Return the (X, Y) coordinate for the center point of the cell that contains the specified text.  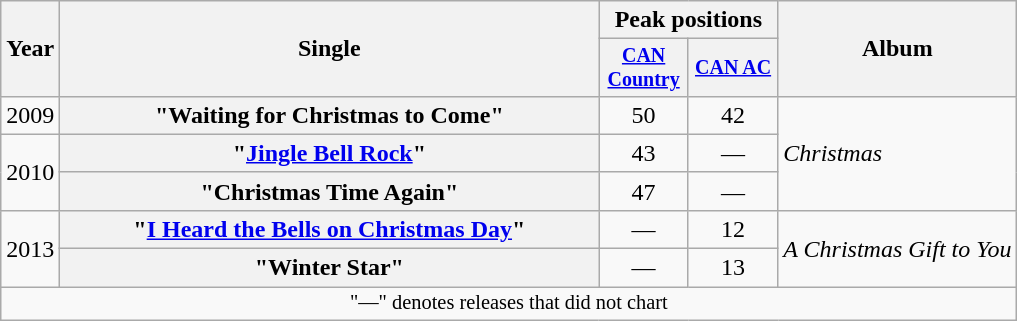
43 (644, 153)
2013 (30, 248)
"—" denotes releases that did not chart (509, 304)
Album (898, 49)
47 (644, 191)
13 (732, 268)
2009 (30, 115)
CAN Country (644, 68)
2010 (30, 172)
A Christmas Gift to You (898, 248)
"Christmas Time Again" (330, 191)
"Jingle Bell Rock" (330, 153)
"Winter Star" (330, 268)
"Waiting for Christmas to Come" (330, 115)
Single (330, 49)
50 (644, 115)
CAN AC (732, 68)
Peak positions (688, 20)
Christmas (898, 153)
"I Heard the Bells on Christmas Day" (330, 229)
42 (732, 115)
12 (732, 229)
Year (30, 49)
